Find where the given text appears and provide that cell's center as (X, Y) coordinate. 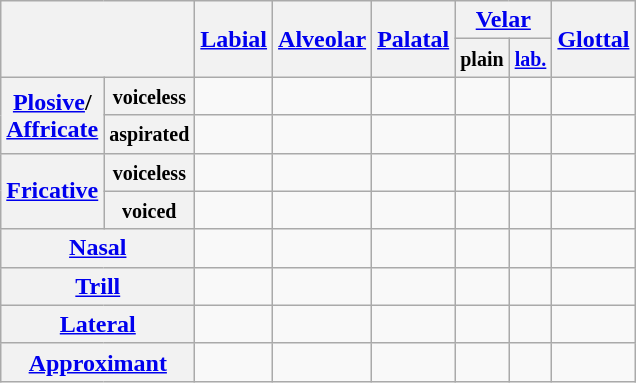
Alveolar (322, 39)
Trill (98, 286)
Approximant (98, 362)
Fricative (52, 191)
voiced (150, 210)
plain (482, 58)
Plosive/Affricate (52, 115)
aspirated (150, 134)
Glottal (594, 39)
lab. (530, 58)
Lateral (98, 324)
Nasal (98, 248)
Labial (234, 39)
Palatal (414, 39)
Velar (504, 20)
